For the text-containing cell, return its midpoint in [x, y] coordinate format. 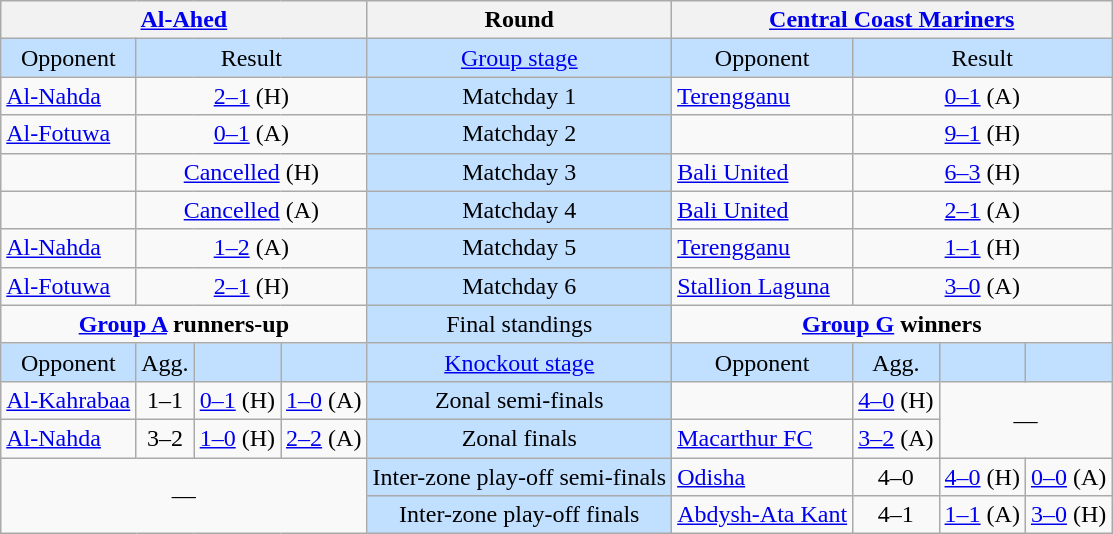
Odisha [762, 477]
Inter-zone play-off semi-finals [520, 477]
Round [520, 20]
Final standings [520, 324]
1–0 (H) [237, 438]
2–2 (A) [324, 438]
Matchday 2 [520, 134]
1–1 [165, 400]
Matchday 4 [520, 210]
2–1 (A) [982, 210]
Al-Kahrabaa [68, 400]
9–1 (H) [982, 134]
1–0 (A) [324, 400]
1–1 (H) [982, 248]
0–1 (H) [237, 400]
Matchday 5 [520, 248]
Group G winners [892, 324]
Al-Ahed [184, 20]
1–2 (A) [252, 248]
Stallion Laguna [762, 286]
Zonal semi-finals [520, 400]
Cancelled (H) [252, 172]
Group stage [520, 58]
Matchday 3 [520, 172]
Inter-zone play-off finals [520, 515]
Abdysh-Ata Kant [762, 515]
Matchday 1 [520, 96]
Cancelled (A) [252, 210]
Macarthur FC [762, 438]
1–1 (A) [982, 515]
4–0 [896, 477]
6–3 (H) [982, 172]
3–2 [165, 438]
Zonal finals [520, 438]
3–0 (H) [1068, 515]
4–1 [896, 515]
3–2 (A) [896, 438]
Central Coast Mariners [892, 20]
Group A runners-up [184, 324]
Matchday 6 [520, 286]
0–0 (A) [1068, 477]
Knockout stage [520, 362]
3–0 (A) [982, 286]
